Capture the cell that displays the provided text and extract its (X, Y) central coordinate. 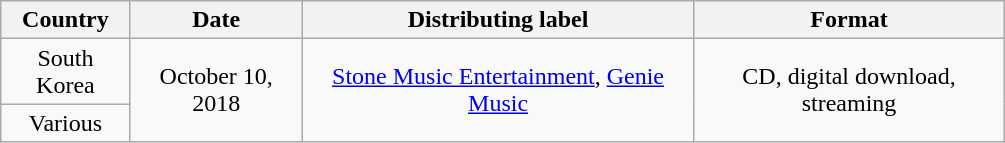
Format (849, 20)
October 10, 2018 (216, 90)
Stone Music Entertainment, Genie Music (498, 90)
Distributing label (498, 20)
South Korea (66, 72)
Country (66, 20)
Various (66, 123)
Date (216, 20)
CD, digital download, streaming (849, 90)
